Extract the [X, Y] coordinate from the center of the cell holding the provided text.  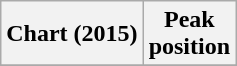
Chart (2015) [72, 34]
Peakposition [189, 34]
